Return (X, Y) of the center of cell containing provided text 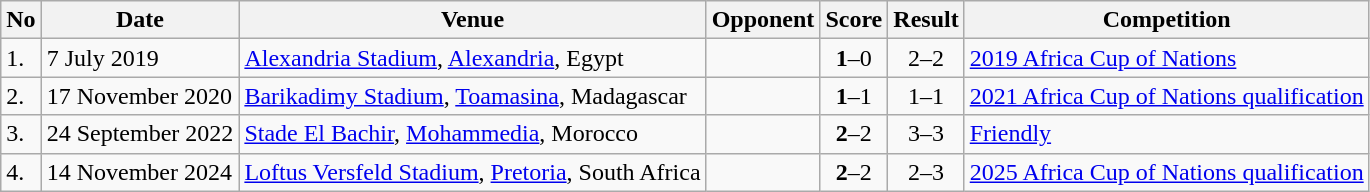
Stade El Bachir, Mohammedia, Morocco (472, 134)
2–3 (926, 172)
2019 Africa Cup of Nations (1166, 58)
17 November 2020 (140, 96)
Competition (1166, 20)
1–0 (854, 58)
Friendly (1166, 134)
Opponent (763, 20)
Result (926, 20)
No (21, 20)
2. (21, 96)
2021 Africa Cup of Nations qualification (1166, 96)
Loftus Versfeld Stadium, Pretoria, South Africa (472, 172)
1. (21, 58)
Barikadimy Stadium, Toamasina, Madagascar (472, 96)
2025 Africa Cup of Nations qualification (1166, 172)
24 September 2022 (140, 134)
3–3 (926, 134)
3. (21, 134)
14 November 2024 (140, 172)
Score (854, 20)
Venue (472, 20)
7 July 2019 (140, 58)
4. (21, 172)
Alexandria Stadium, Alexandria, Egypt (472, 58)
Date (140, 20)
